From the cell containing the given text, extract its center point as [x, y] coordinate. 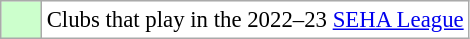
Clubs that play in the 2022–23 SEHA League [255, 20]
